Output the [X, Y] coordinate of the center of the cell containing the given text.  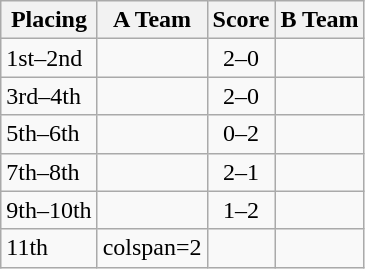
7th–8th [49, 172]
colspan=2 [152, 248]
A Team [152, 20]
1–2 [241, 210]
Score [241, 20]
0–2 [241, 134]
1st–2nd [49, 58]
Placing [49, 20]
B Team [320, 20]
5th–6th [49, 134]
3rd–4th [49, 96]
9th–10th [49, 210]
11th [49, 248]
2–1 [241, 172]
